Provide the [X, Y] coordinate of the cell's center where the given text is located.  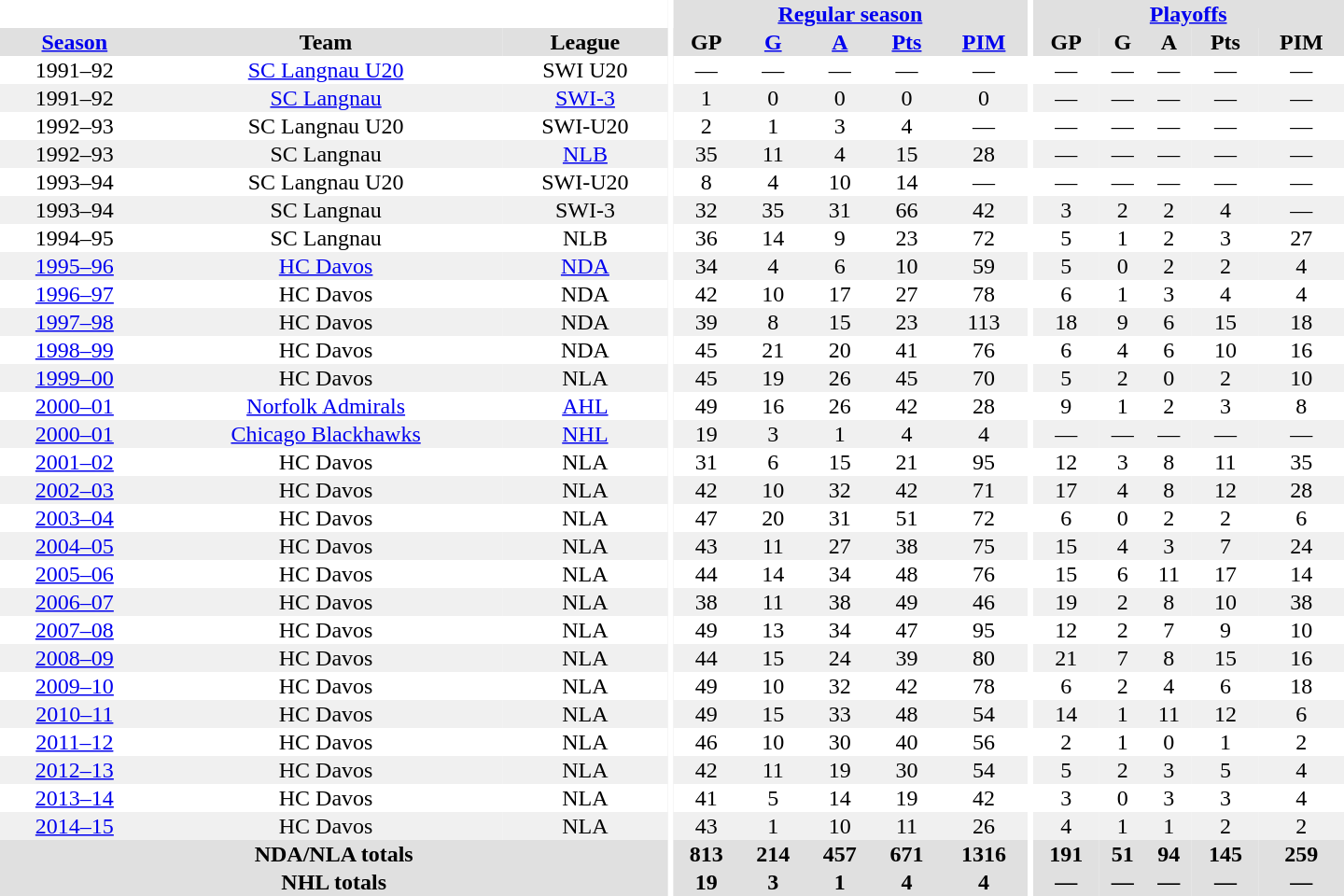
80 [984, 658]
League [584, 42]
NHL [584, 434]
2013–14 [75, 798]
NDA/NLA totals [334, 854]
SWI U20 [584, 70]
70 [984, 378]
71 [984, 490]
113 [984, 322]
2007–08 [75, 630]
1997–98 [75, 322]
191 [1066, 854]
2012–13 [75, 770]
2002–03 [75, 490]
NHL totals [334, 882]
Norfolk Admirals [327, 406]
AHL [584, 406]
671 [907, 854]
1995–96 [75, 266]
1998–99 [75, 350]
94 [1169, 854]
2005–06 [75, 574]
56 [984, 742]
13 [773, 630]
Playoffs [1188, 14]
457 [840, 854]
2001–02 [75, 462]
2010–11 [75, 714]
214 [773, 854]
1316 [984, 854]
66 [907, 210]
2014–15 [75, 826]
2004–05 [75, 546]
33 [840, 714]
2003–04 [75, 518]
2008–09 [75, 658]
2006–07 [75, 602]
Chicago Blackhawks [327, 434]
259 [1301, 854]
75 [984, 546]
Regular season [850, 14]
145 [1225, 854]
1999–00 [75, 378]
Team [327, 42]
36 [707, 238]
1994–95 [75, 238]
40 [907, 742]
Season [75, 42]
2009–10 [75, 686]
59 [984, 266]
1996–97 [75, 294]
813 [707, 854]
2011–12 [75, 742]
